Return the (X, Y) coordinate for the center point of the cell that contains the specified text.  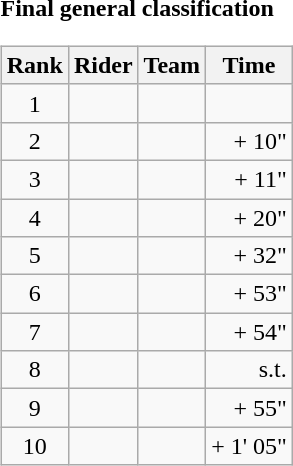
8 (34, 370)
+ 20" (250, 217)
+ 54" (250, 332)
+ 32" (250, 256)
+ 55" (250, 408)
Rank (34, 65)
5 (34, 256)
3 (34, 179)
7 (34, 332)
6 (34, 294)
Time (250, 65)
9 (34, 408)
+ 10" (250, 141)
Team (172, 65)
10 (34, 446)
Rider (103, 65)
2 (34, 141)
+ 1' 05" (250, 446)
+ 11" (250, 179)
+ 53" (250, 294)
4 (34, 217)
1 (34, 103)
s.t. (250, 370)
